Locate the cell with the specified text and output its (x, y) center coordinate. 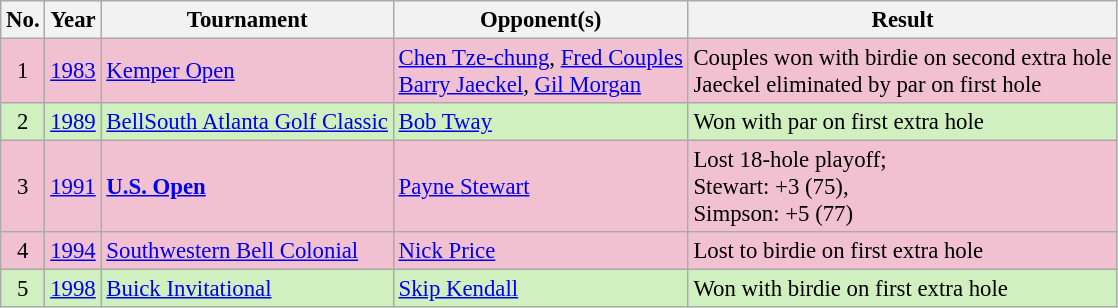
Opponent(s) (540, 20)
Won with par on first extra hole (902, 122)
Tournament (247, 20)
Lost to birdie on first extra hole (902, 251)
4 (23, 251)
5 (23, 289)
No. (23, 20)
Bob Tway (540, 122)
1994 (73, 251)
Lost 18-hole playoff;Stewart: +3 (75),Simpson: +5 (77) (902, 187)
Skip Kendall (540, 289)
1989 (73, 122)
Southwestern Bell Colonial (247, 251)
U.S. Open (247, 187)
Chen Tze-chung, Fred Couples Barry Jaeckel, Gil Morgan (540, 72)
Year (73, 20)
1983 (73, 72)
Nick Price (540, 251)
BellSouth Atlanta Golf Classic (247, 122)
Buick Invitational (247, 289)
Kemper Open (247, 72)
Won with birdie on first extra hole (902, 289)
1998 (73, 289)
1 (23, 72)
2 (23, 122)
Couples won with birdie on second extra holeJaeckel eliminated by par on first hole (902, 72)
1991 (73, 187)
3 (23, 187)
Payne Stewart (540, 187)
Result (902, 20)
